From the cell containing the given text, extract its center point as (X, Y) coordinate. 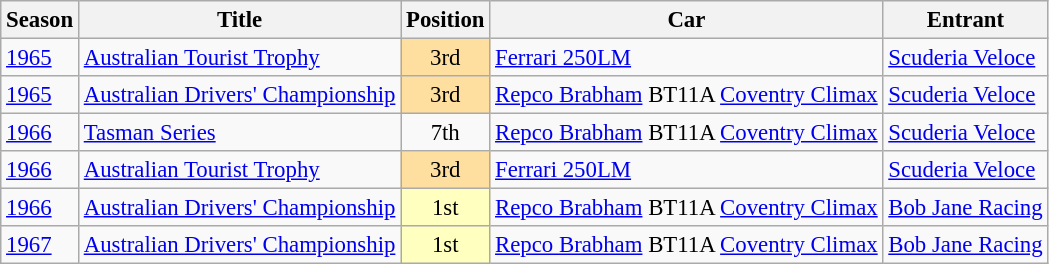
Tasman Series (239, 133)
Title (239, 20)
1967 (40, 245)
Position (446, 20)
Season (40, 20)
7th (446, 133)
Car (686, 20)
Entrant (966, 20)
